Locate the cell with the specified text and output its (X, Y) center coordinate. 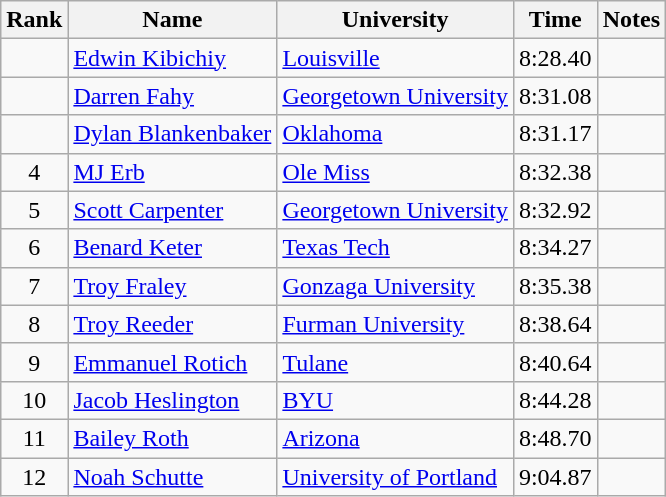
6 (34, 248)
Bailey Roth (172, 438)
Dylan Blankenbaker (172, 134)
Notes (631, 20)
8:31.08 (555, 96)
University of Portland (396, 477)
Scott Carpenter (172, 210)
Arizona (396, 438)
4 (34, 172)
Oklahoma (396, 134)
12 (34, 477)
Jacob Heslington (172, 400)
Troy Fraley (172, 286)
8:32.38 (555, 172)
Louisville (396, 58)
Name (172, 20)
MJ Erb (172, 172)
8:40.64 (555, 362)
Furman University (396, 324)
8:35.38 (555, 286)
BYU (396, 400)
Gonzaga University (396, 286)
Ole Miss (396, 172)
8 (34, 324)
8:31.17 (555, 134)
8:44.28 (555, 400)
Darren Fahy (172, 96)
8:28.40 (555, 58)
Texas Tech (396, 248)
11 (34, 438)
8:32.92 (555, 210)
9:04.87 (555, 477)
University (396, 20)
Edwin Kibichiy (172, 58)
Troy Reeder (172, 324)
5 (34, 210)
7 (34, 286)
Time (555, 20)
9 (34, 362)
Emmanuel Rotich (172, 362)
Noah Schutte (172, 477)
8:48.70 (555, 438)
10 (34, 400)
Tulane (396, 362)
Rank (34, 20)
Benard Keter (172, 248)
8:34.27 (555, 248)
8:38.64 (555, 324)
